Search for the cell housing the specified text and yield its [X, Y] center coordinate. 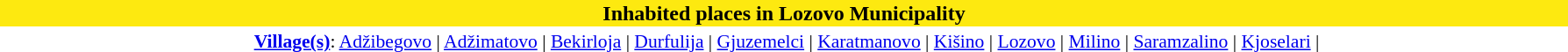
Inhabited places in Lozovo Municipality [784, 13]
